Locate the cell with the specified text and output its (X, Y) center coordinate. 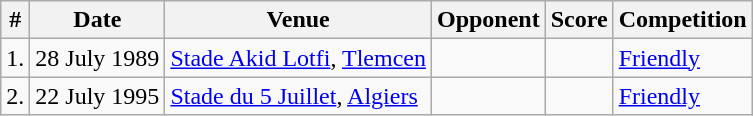
Opponent (488, 20)
22 July 1995 (98, 96)
28 July 1989 (98, 58)
Score (579, 20)
Competition (682, 20)
2. (16, 96)
Stade du 5 Juillet, Algiers (298, 96)
# (16, 20)
Venue (298, 20)
Stade Akid Lotfi, Tlemcen (298, 58)
Date (98, 20)
1. (16, 58)
